Find where the given text appears and provide that cell's center as [x, y] coordinate. 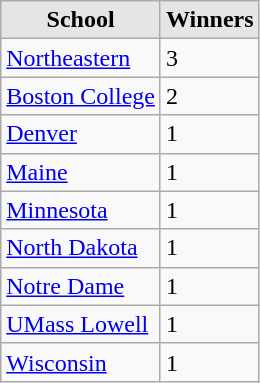
Boston College [81, 96]
Denver [81, 134]
Wisconsin [81, 362]
School [81, 20]
Notre Dame [81, 286]
Maine [81, 172]
UMass Lowell [81, 324]
Minnesota [81, 210]
2 [210, 96]
Winners [210, 20]
3 [210, 58]
Northeastern [81, 58]
North Dakota [81, 248]
